From the cell containing the given text, extract its center point as [X, Y] coordinate. 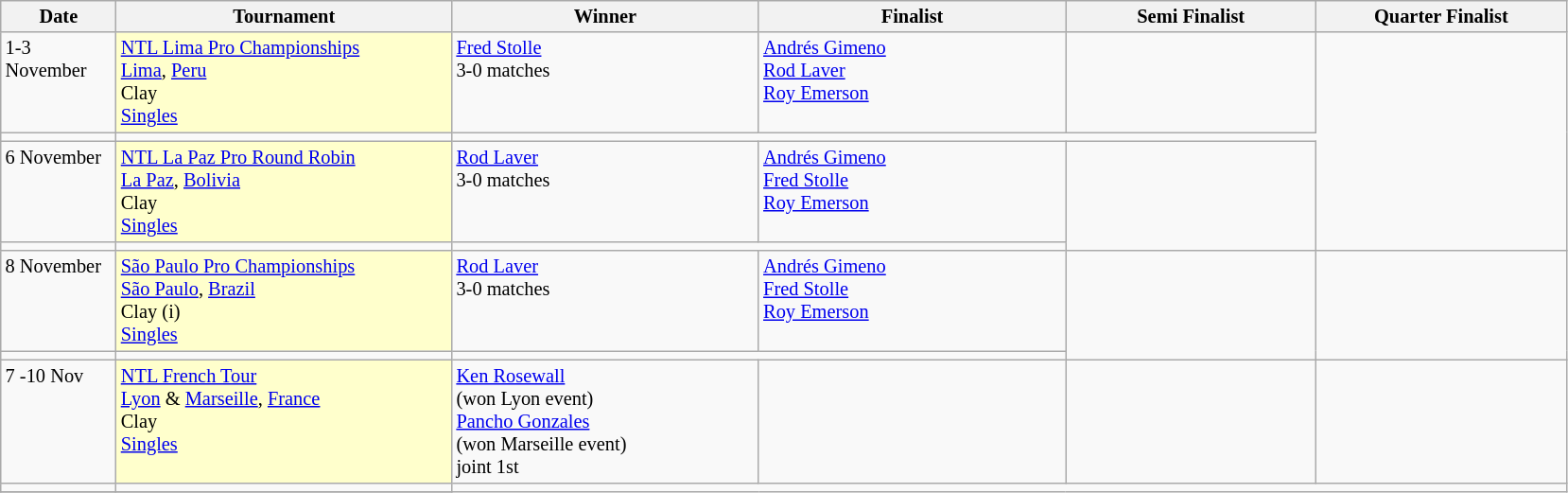
NTL French TourLyon & Marseille, FranceClaySingles [284, 421]
Semi Finalist [1192, 16]
1-3 November [59, 82]
7 -10 Nov [59, 421]
Fred Stolle3-0 matches [605, 82]
Finalist [912, 16]
Quarter Finalist [1441, 16]
São Paulo Pro ChampionshipsSão Paulo, BrazilClay (i)Singles [284, 301]
8 November [59, 301]
Tournament [284, 16]
Winner [605, 16]
NTL Lima Pro Championships Lima, PeruClaySingles [284, 82]
6 November [59, 191]
Ken Rosewall(won Lyon event) Pancho Gonzales(won Marseille event)joint 1st [605, 421]
Andrés Gimeno Rod Laver Roy Emerson [912, 82]
NTL La Paz Pro Round Robin La Paz, BoliviaClaySingles [284, 191]
Date [59, 16]
